Identify which cell holds the provided text, then report its [X, Y] central coordinate. 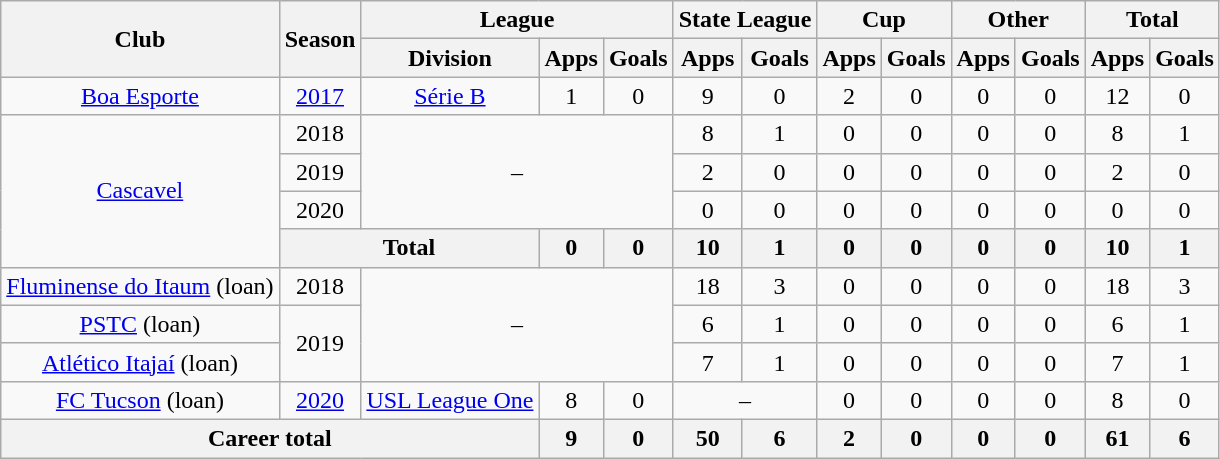
Boa Esporte [140, 96]
League [517, 20]
Fluminense do Itaum (loan) [140, 286]
50 [708, 438]
Career total [270, 438]
Other [1018, 20]
61 [1117, 438]
Atlético Itajaí (loan) [140, 362]
Série B [450, 96]
State League [745, 20]
PSTC (loan) [140, 324]
USL League One [450, 400]
Division [450, 58]
Club [140, 39]
12 [1117, 96]
2017 [320, 96]
Season [320, 39]
Cascavel [140, 191]
Cup [884, 20]
FC Tucson (loan) [140, 400]
